Extract the (X, Y) coordinate from the center of the cell holding the provided text.  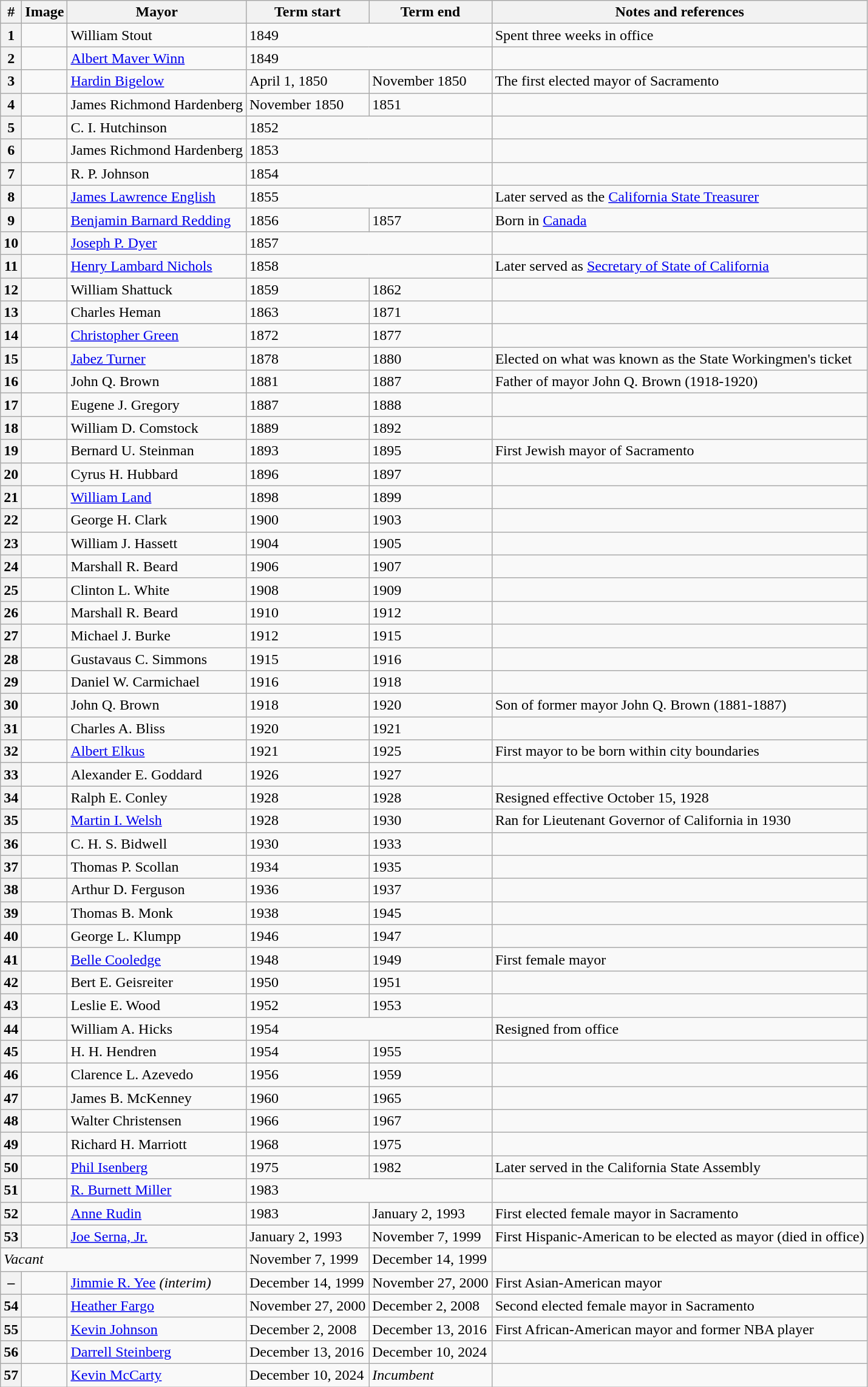
17 (11, 405)
5 (11, 127)
1925 (430, 751)
23 (11, 543)
# (11, 12)
1899 (430, 497)
46 (11, 1075)
1888 (430, 405)
James B. McKenney (157, 1098)
1 (11, 35)
48 (11, 1121)
Bernard U. Steinman (157, 451)
45 (11, 1052)
15 (11, 359)
1951 (430, 982)
1935 (430, 867)
1945 (430, 913)
Image (45, 12)
50 (11, 1167)
4 (11, 104)
Resigned from office (680, 1029)
Hardin Bigelow (157, 81)
10 (11, 243)
20 (11, 474)
11 (11, 266)
1871 (430, 313)
First mayor to be born within city boundaries (680, 751)
1967 (430, 1121)
51 (11, 1190)
25 (11, 589)
27 (11, 636)
38 (11, 890)
Michael J. Burke (157, 636)
1968 (307, 1144)
Albert Maver Winn (157, 58)
Term start (307, 12)
Later served as the California State Treasurer (680, 197)
1982 (430, 1167)
1854 (369, 174)
47 (11, 1098)
Eugene J. Gregory (157, 405)
Mayor (157, 12)
William Stout (157, 35)
35 (11, 821)
30 (11, 705)
1947 (430, 936)
41 (11, 959)
22 (11, 520)
26 (11, 612)
H. H. Hendren (157, 1052)
1859 (307, 290)
First African-American mayor and former NBA player (680, 1329)
1909 (430, 589)
3 (11, 81)
1906 (307, 566)
1851 (430, 104)
Ralph E. Conley (157, 798)
– (11, 1283)
1952 (307, 1005)
Daniel W. Carmichael (157, 682)
Notes and references (680, 12)
Second elected female mayor in Sacramento (680, 1306)
First Hispanic-American to be elected as mayor (died in office) (680, 1236)
1853 (369, 151)
William A. Hicks (157, 1029)
Jimmie R. Yee (interim) (157, 1283)
William Shattuck (157, 290)
55 (11, 1329)
1937 (430, 890)
Charles Heman (157, 313)
1895 (430, 451)
Vacant (124, 1260)
R. P. Johnson (157, 174)
54 (11, 1306)
1904 (307, 543)
13 (11, 313)
Leslie E. Wood (157, 1005)
James Lawrence English (157, 197)
34 (11, 798)
The first elected mayor of Sacramento (680, 81)
1946 (307, 936)
1858 (369, 266)
18 (11, 428)
1855 (369, 197)
1877 (430, 336)
1966 (307, 1121)
Anne Rudin (157, 1213)
1927 (430, 775)
1862 (430, 290)
1910 (307, 612)
2 (11, 58)
1881 (307, 382)
31 (11, 728)
Spent three weeks in office (680, 35)
1907 (430, 566)
1872 (307, 336)
William Land (157, 497)
Incumbent (430, 1375)
1856 (307, 220)
21 (11, 497)
52 (11, 1213)
1965 (430, 1098)
1903 (430, 520)
33 (11, 775)
C. I. Hutchinson (157, 127)
Born in Canada (680, 220)
1959 (430, 1075)
1905 (430, 543)
28 (11, 659)
1926 (307, 775)
Albert Elkus (157, 751)
Charles A. Bliss (157, 728)
First Jewish mayor of Sacramento (680, 451)
Martin I. Welsh (157, 821)
Clinton L. White (157, 589)
9 (11, 220)
1898 (307, 497)
Christopher Green (157, 336)
Bert E. Geisreiter (157, 982)
Arthur D. Ferguson (157, 890)
George L. Klumpp (157, 936)
8 (11, 197)
William D. Comstock (157, 428)
April 1, 1850 (307, 81)
Gustavaus C. Simmons (157, 659)
Benjamin Barnard Redding (157, 220)
Cyrus H. Hubbard (157, 474)
Alexander E. Goddard (157, 775)
1955 (430, 1052)
1852 (369, 127)
1893 (307, 451)
Ran for Lieutenant Governor of California in 1930 (680, 821)
1948 (307, 959)
Henry Lambard Nichols (157, 266)
14 (11, 336)
1936 (307, 890)
44 (11, 1029)
12 (11, 290)
Richard H. Marriott (157, 1144)
First Asian-American mayor (680, 1283)
49 (11, 1144)
29 (11, 682)
Father of mayor John Q. Brown (1918-1920) (680, 382)
Thomas B. Monk (157, 913)
16 (11, 382)
1953 (430, 1005)
First female mayor (680, 959)
1900 (307, 520)
36 (11, 844)
1878 (307, 359)
37 (11, 867)
1949 (430, 959)
1880 (430, 359)
Thomas P. Scollan (157, 867)
40 (11, 936)
39 (11, 913)
1863 (307, 313)
7 (11, 174)
1960 (307, 1098)
William J. Hassett (157, 543)
24 (11, 566)
57 (11, 1375)
6 (11, 151)
1897 (430, 474)
1892 (430, 428)
56 (11, 1352)
Jabez Turner (157, 359)
Later served as Secretary of State of California (680, 266)
R. Burnett Miller (157, 1190)
43 (11, 1005)
1908 (307, 589)
Later served in the California State Assembly (680, 1167)
53 (11, 1236)
George H. Clark (157, 520)
Joseph P. Dyer (157, 243)
1896 (307, 474)
1934 (307, 867)
Resigned effective October 15, 1928 (680, 798)
First elected female mayor in Sacramento (680, 1213)
Kevin Johnson (157, 1329)
C. H. S. Bidwell (157, 844)
1950 (307, 982)
1889 (307, 428)
Belle Cooledge (157, 959)
Elected on what was known as the State Workingmen's ticket (680, 359)
Son of former mayor John Q. Brown (1881-1887) (680, 705)
19 (11, 451)
32 (11, 751)
Heather Fargo (157, 1306)
1933 (430, 844)
Darrell Steinberg (157, 1352)
Joe Serna, Jr. (157, 1236)
42 (11, 982)
1938 (307, 913)
Kevin McCarty (157, 1375)
Clarence L. Azevedo (157, 1075)
Phil Isenberg (157, 1167)
Walter Christensen (157, 1121)
1956 (307, 1075)
Term end (430, 12)
